Determine the [x, y] coordinate at the center of the cell enclosing the given text.  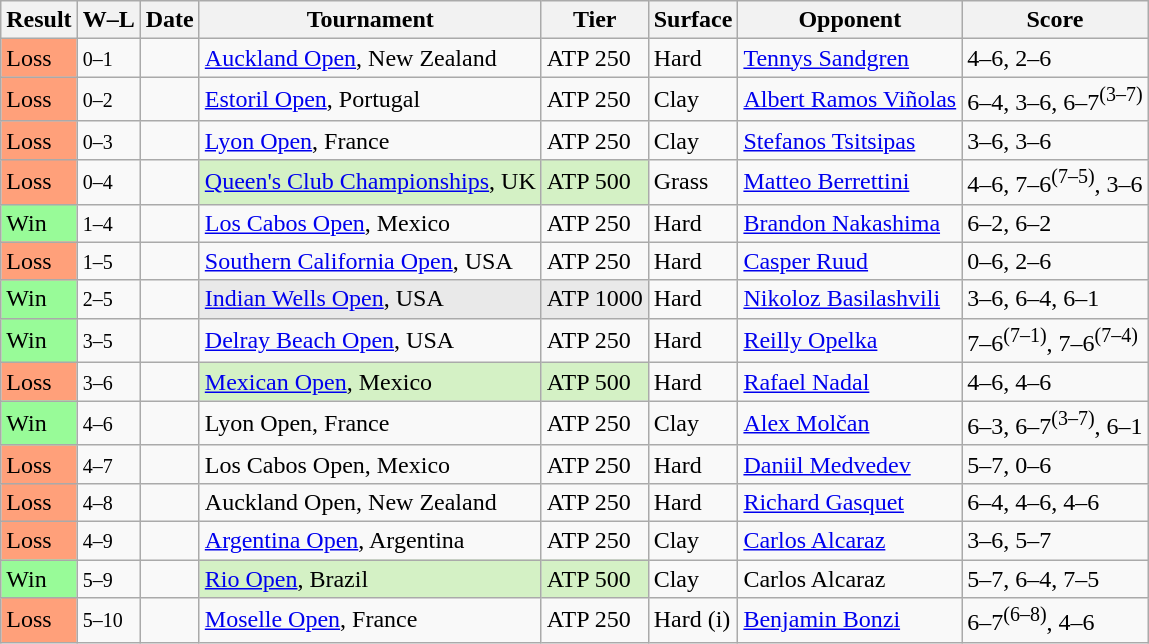
Tournament [370, 20]
0–1 [108, 58]
5–9 [108, 579]
Surface [693, 20]
0–4 [108, 182]
Tennys Sandgren [850, 58]
5–10 [108, 620]
Brandon Nakashima [850, 223]
0–6, 2–6 [1055, 261]
6–4, 4–6, 4–6 [1055, 502]
3–6 [108, 382]
Opponent [850, 20]
6–3, 6–7(3–7), 6–1 [1055, 424]
6–7(6–8), 4–6 [1055, 620]
Grass [693, 182]
Southern California Open, USA [370, 261]
4–6 [108, 424]
Richard Gasquet [850, 502]
Daniil Medvedev [850, 464]
5–7, 6–4, 7–5 [1055, 579]
Argentina Open, Argentina [370, 541]
Queen's Club Championships, UK [370, 182]
0–2 [108, 100]
Score [1055, 20]
Rafael Nadal [850, 382]
4–7 [108, 464]
Alex Molčan [850, 424]
ATP 1000 [594, 299]
Estoril Open, Portugal [370, 100]
Mexican Open, Mexico [370, 382]
7–6(7–1), 7–6(7–4) [1055, 340]
4–6, 4–6 [1055, 382]
3–5 [108, 340]
Matteo Berrettini [850, 182]
4–8 [108, 502]
4–6, 7–6(7–5), 3–6 [1055, 182]
6–4, 3–6, 6–7(3–7) [1055, 100]
2–5 [108, 299]
3–6, 6–4, 6–1 [1055, 299]
Indian Wells Open, USA [370, 299]
6–2, 6–2 [1055, 223]
W–L [108, 20]
Nikoloz Basilashvili [850, 299]
Date [170, 20]
Casper Ruud [850, 261]
Result [39, 20]
Albert Ramos Viñolas [850, 100]
Moselle Open, France [370, 620]
3–6, 3–6 [1055, 140]
Benjamin Bonzi [850, 620]
Delray Beach Open, USA [370, 340]
5–7, 0–6 [1055, 464]
0–3 [108, 140]
1–4 [108, 223]
4–9 [108, 541]
3–6, 5–7 [1055, 541]
Tier [594, 20]
Stefanos Tsitsipas [850, 140]
4–6, 2–6 [1055, 58]
Reilly Opelka [850, 340]
Rio Open, Brazil [370, 579]
1–5 [108, 261]
Hard (i) [693, 620]
